Determine the [X, Y] coordinate at the center of the cell enclosing the given text.  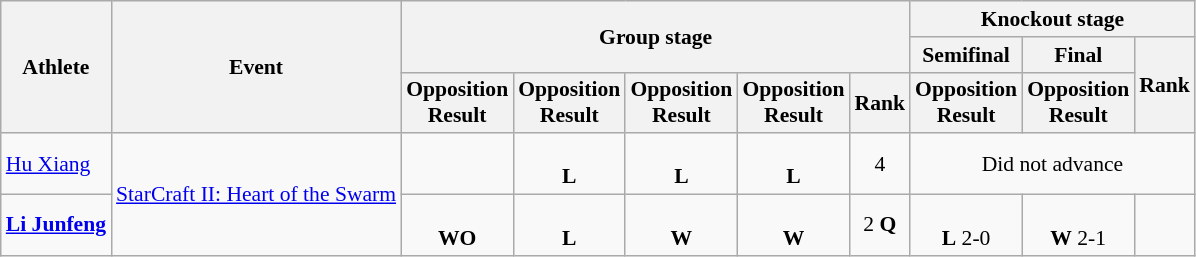
Event [256, 67]
Group stage [656, 36]
Athlete [56, 67]
Li Junfeng [56, 226]
W 2-1 [1078, 226]
Semifinal [966, 55]
2 Q [880, 226]
Knockout stage [1052, 19]
Did not advance [1052, 164]
L 2-0 [966, 226]
Final [1078, 55]
Hu Xiang [56, 164]
StarCraft II: Heart of the Swarm [256, 195]
WO [457, 226]
4 [880, 164]
